Provide the [X, Y] coordinate of the cell's center where the given text is located.  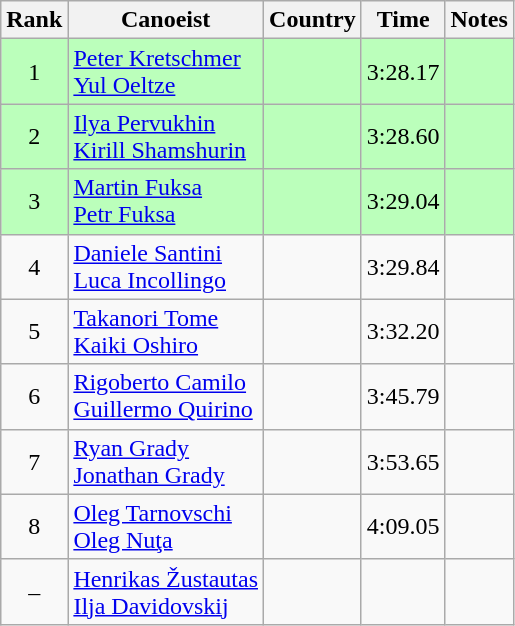
5 [34, 332]
4 [34, 266]
Country [313, 20]
Henrikas ŽustautasIlja Davidovskij [166, 592]
Peter KretschmerYul Oeltze [166, 72]
Daniele SantiniLuca Incollingo [166, 266]
3:45.79 [403, 396]
3:28.60 [403, 136]
Notes [479, 20]
7 [34, 462]
3:53.65 [403, 462]
6 [34, 396]
Time [403, 20]
Oleg TarnovschiOleg Nuţa [166, 526]
Rigoberto CamiloGuillermo Quirino [166, 396]
– [34, 592]
2 [34, 136]
3 [34, 202]
3:28.17 [403, 72]
1 [34, 72]
3:29.84 [403, 266]
Canoeist [166, 20]
Ryan GradyJonathan Grady [166, 462]
3:29.04 [403, 202]
Rank [34, 20]
Martin FuksaPetr Fuksa [166, 202]
Ilya PervukhinKirill Shamshurin [166, 136]
Takanori TomeKaiki Oshiro [166, 332]
8 [34, 526]
3:32.20 [403, 332]
4:09.05 [403, 526]
